From the cell containing the given text, extract its center point as (X, Y) coordinate. 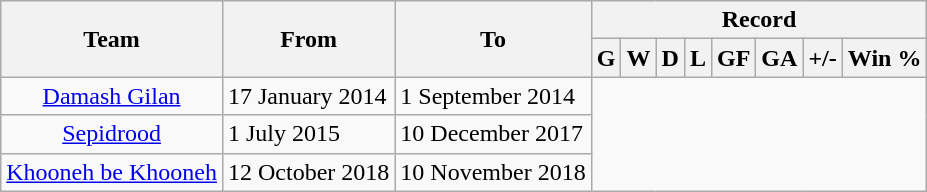
To (493, 39)
Win % (884, 58)
+/- (822, 58)
GF (733, 58)
W (638, 58)
GA (780, 58)
1 July 2015 (308, 134)
Record (759, 20)
D (670, 58)
10 November 2018 (493, 172)
L (698, 58)
Damash Gilan (112, 96)
Team (112, 39)
Khooneh be Khooneh (112, 172)
10 December 2017 (493, 134)
From (308, 39)
Sepidrood (112, 134)
1 September 2014 (493, 96)
G (606, 58)
17 January 2014 (308, 96)
12 October 2018 (308, 172)
